Provide the [x, y] coordinate of the cell's center where the given text is located.  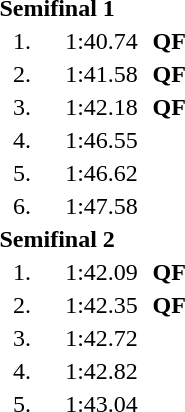
1:46.55 [102, 140]
1:42.72 [102, 338]
1:42.35 [102, 305]
1:42.18 [102, 107]
1:41.58 [102, 74]
1:42.09 [102, 272]
1:42.82 [102, 371]
1:47.58 [102, 206]
1:46.62 [102, 173]
1:40.74 [102, 41]
